Determine the [X, Y] coordinate at the center of the cell enclosing the given text.  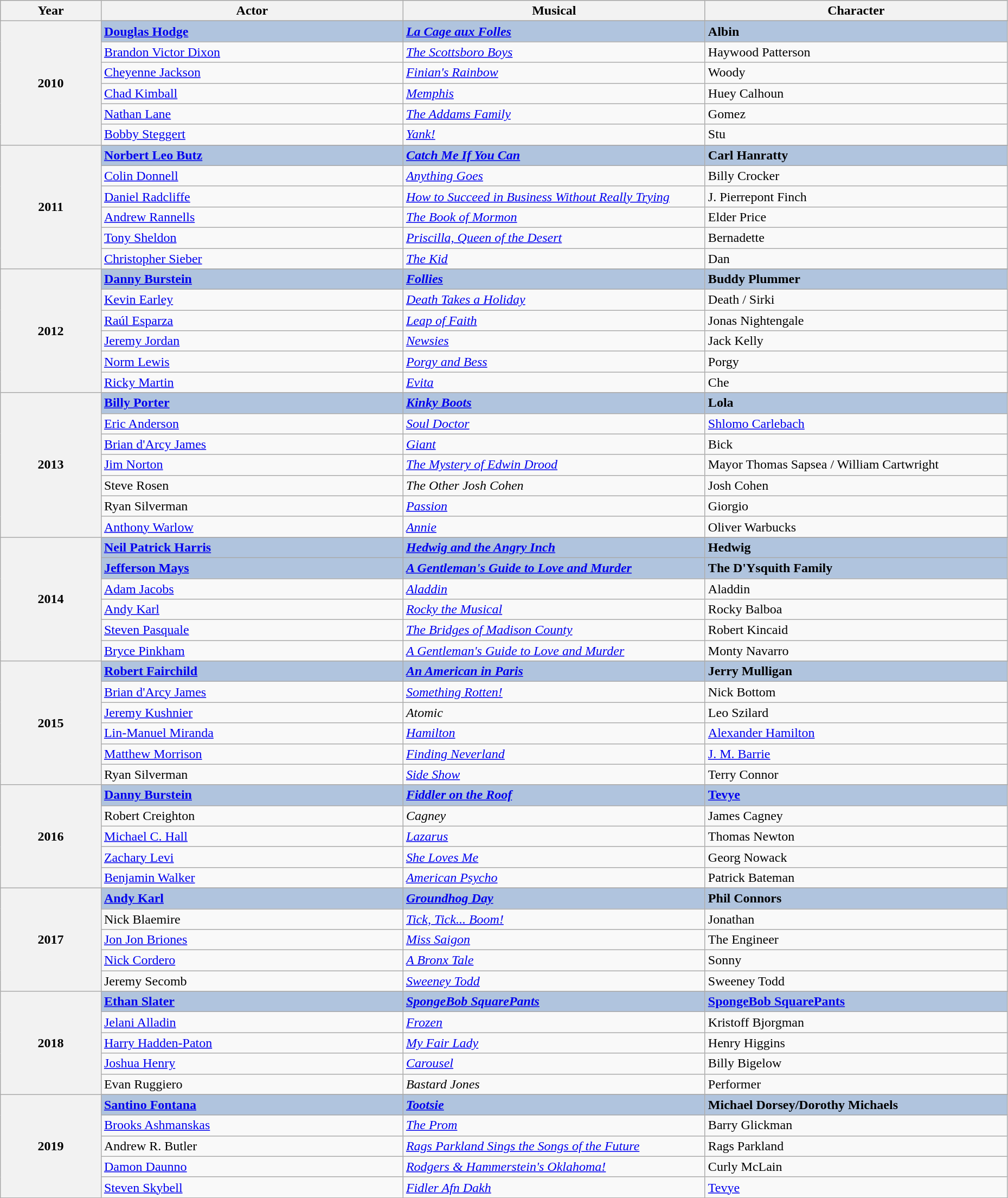
Monty Navarro [856, 651]
Woody [856, 73]
Matthew Morrison [252, 754]
Barry Glickman [856, 1125]
Georg Nowack [856, 857]
Phil Connors [856, 898]
Adam Jacobs [252, 588]
Norm Lewis [252, 362]
Jon Jon Briones [252, 940]
Finian's Rainbow [554, 73]
The Kid [554, 259]
Chad Kimball [252, 93]
Fidler Afn Dakh [554, 1187]
Rodgers & Hammerstein's Oklahoma! [554, 1167]
Side Show [554, 774]
Lola [856, 403]
Something Rotten! [554, 692]
Tootsie [554, 1105]
Leo Szilard [856, 713]
Robert Fairchild [252, 671]
Rags Parkland [856, 1146]
Steve Rosen [252, 485]
Joshua Henry [252, 1064]
Ricky Martin [252, 382]
Norbert Leo Butz [252, 155]
The Other Josh Cohen [554, 485]
Robert Creighton [252, 816]
The Book of Mormon [554, 217]
Frozen [554, 1022]
Kevin Earley [252, 300]
Henry Higgins [856, 1043]
Giorgio [856, 506]
Death Takes a Holiday [554, 300]
Brandon Victor Dixon [252, 52]
An American in Paris [554, 671]
Hamilton [554, 733]
Jeremy Secomb [252, 981]
Harry Hadden-Paton [252, 1043]
Kristoff Bjorgman [856, 1022]
Giant [554, 444]
Bobby Steggert [252, 134]
Oliver Warbucks [856, 527]
Shlomo Carlebach [856, 424]
Jefferson Mays [252, 568]
Lin-Manuel Miranda [252, 733]
Zachary Levi [252, 857]
Catch Me If You Can [554, 155]
Dan [856, 259]
Newsies [554, 341]
Hedwig [856, 547]
Terry Connor [856, 774]
J. M. Barrie [856, 754]
The Bridges of Madison County [554, 630]
Damon Daunno [252, 1167]
La Cage aux Folles [554, 31]
Bernadette [856, 238]
The Prom [554, 1125]
Che [856, 382]
2013 [51, 465]
Yank! [554, 134]
Groundhog Day [554, 898]
Miss Saigon [554, 940]
The Engineer [856, 940]
Tony Sheldon [252, 238]
Jonathan [856, 919]
Cagney [554, 816]
Billy Bigelow [856, 1064]
2016 [51, 836]
Actor [252, 11]
Porgy [856, 362]
Finding Neverland [554, 754]
Evita [554, 382]
Alexander Hamilton [856, 733]
Bryce Pinkham [252, 651]
A Bronx Tale [554, 960]
Annie [554, 527]
Jeremy Kushnier [252, 713]
Bick [856, 444]
Hedwig and the Angry Inch [554, 547]
Daniel Radcliffe [252, 196]
Jerry Mulligan [856, 671]
Atomic [554, 713]
Billy Porter [252, 403]
Rocky Balboa [856, 610]
James Cagney [856, 816]
Billy Crocker [856, 176]
Rocky the Musical [554, 610]
Soul Doctor [554, 424]
Nathan Lane [252, 114]
Albin [856, 31]
Josh Cohen [856, 485]
The Mystery of Edwin Drood [554, 465]
Cheyenne Jackson [252, 73]
Tick, Tick... Boom! [554, 919]
She Loves Me [554, 857]
American Psycho [554, 877]
2019 [51, 1146]
Rags Parkland Sings the Songs of the Future [554, 1146]
How to Succeed in Business Without Really Trying [554, 196]
Carousel [554, 1064]
Colin Donnell [252, 176]
Christopher Sieber [252, 259]
Ethan Slater [252, 1002]
Patrick Bateman [856, 877]
Character [856, 11]
Robert Kincaid [856, 630]
J. Pierrepont Finch [856, 196]
Santino Fontana [252, 1105]
Steven Pasquale [252, 630]
Lazarus [554, 836]
My Fair Lady [554, 1043]
Jonas Nightengale [856, 321]
Huey Calhoun [856, 93]
Nick Blaemire [252, 919]
The D'Ysquith Family [856, 568]
Death / Sirki [856, 300]
Performer [856, 1084]
Anything Goes [554, 176]
Benjamin Walker [252, 877]
Thomas Newton [856, 836]
Anthony Warlow [252, 527]
Douglas Hodge [252, 31]
2011 [51, 207]
Musical [554, 11]
Priscilla, Queen of the Desert [554, 238]
Leap of Faith [554, 321]
Evan Ruggiero [252, 1084]
The Addams Family [554, 114]
Memphis [554, 93]
2015 [51, 723]
Kinky Boots [554, 403]
Steven Skybell [252, 1187]
2018 [51, 1043]
2014 [51, 599]
Buddy Plummer [856, 279]
Bastard Jones [554, 1084]
Gomez [856, 114]
Eric Anderson [252, 424]
Michael Dorsey/Dorothy Michaels [856, 1105]
Brooks Ashmanskas [252, 1125]
Follies [554, 279]
Porgy and Bess [554, 362]
The Scottsboro Boys [554, 52]
Jeremy Jordan [252, 341]
Michael C. Hall [252, 836]
Jack Kelly [856, 341]
Jim Norton [252, 465]
Curly McLain [856, 1167]
Jelani Alladin [252, 1022]
Elder Price [856, 217]
Andrew R. Butler [252, 1146]
Neil Patrick Harris [252, 547]
Andrew Rannells [252, 217]
Nick Cordero [252, 960]
Carl Hanratty [856, 155]
Year [51, 11]
Raúl Esparza [252, 321]
Mayor Thomas Sapsea / William Cartwright [856, 465]
2017 [51, 939]
Fiddler on the Roof [554, 795]
2012 [51, 331]
Nick Bottom [856, 692]
Haywood Patterson [856, 52]
Sonny [856, 960]
2010 [51, 83]
Stu [856, 134]
Passion [554, 506]
